Pinpoint the cell where the given text exists, returning its (x, y) midpoint coordinate. 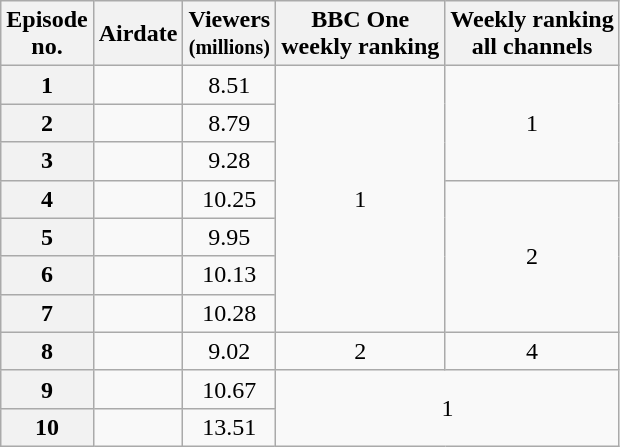
9.02 (230, 351)
8.51 (230, 85)
8.79 (230, 123)
9 (47, 389)
9.95 (230, 237)
10.13 (230, 275)
7 (47, 313)
10.28 (230, 313)
8 (47, 351)
Episodeno. (47, 34)
BBC Oneweekly ranking (360, 34)
Viewers(millions) (230, 34)
10.67 (230, 389)
10 (47, 427)
13.51 (230, 427)
3 (47, 161)
Weekly rankingall channels (532, 34)
Airdate (138, 34)
6 (47, 275)
5 (47, 237)
10.25 (230, 199)
9.28 (230, 161)
